Detect which cell encompasses the target text, then output its [x, y] center coordinate. 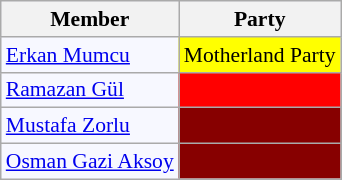
Motherland Party [260, 55]
Party [260, 19]
Osman Gazi Aksoy [90, 162]
Member [90, 19]
Ramazan Gül [90, 90]
Mustafa Zorlu [90, 126]
Erkan Mumcu [90, 55]
